Identify which cell holds the provided text, then report its [x, y] central coordinate. 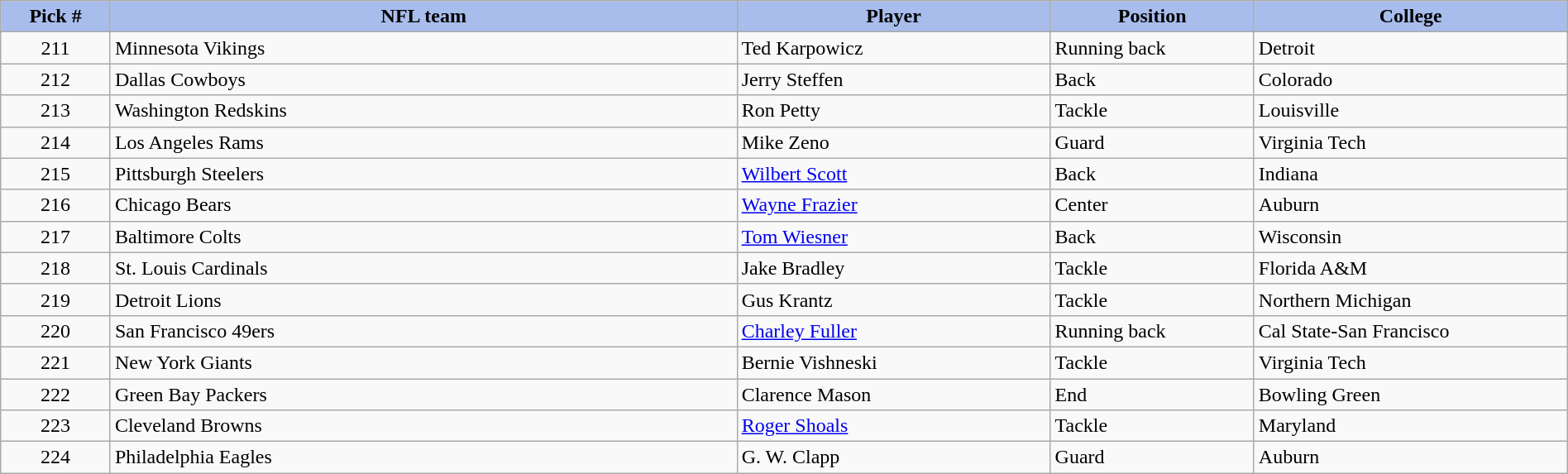
Dallas Cowboys [423, 79]
211 [56, 48]
217 [56, 237]
Philadelphia Eagles [423, 457]
212 [56, 79]
Cleveland Browns [423, 426]
Los Angeles Rams [423, 142]
Tom Wiesner [893, 237]
Louisville [1411, 111]
Clarence Mason [893, 395]
End [1152, 395]
Ron Petty [893, 111]
Player [893, 17]
Center [1152, 205]
Roger Shoals [893, 426]
Mike Zeno [893, 142]
Cal State-San Francisco [1411, 331]
Pick # [56, 17]
Ted Karpowicz [893, 48]
220 [56, 331]
221 [56, 362]
Bowling Green [1411, 395]
Northern Michigan [1411, 299]
214 [56, 142]
Pittsburgh Steelers [423, 174]
Jerry Steffen [893, 79]
Detroit [1411, 48]
222 [56, 395]
Indiana [1411, 174]
215 [56, 174]
Chicago Bears [423, 205]
213 [56, 111]
Wilbert Scott [893, 174]
San Francisco 49ers [423, 331]
New York Giants [423, 362]
Maryland [1411, 426]
Colorado [1411, 79]
Detroit Lions [423, 299]
Green Bay Packers [423, 395]
Gus Krantz [893, 299]
NFL team [423, 17]
Charley Fuller [893, 331]
223 [56, 426]
St. Louis Cardinals [423, 268]
Position [1152, 17]
219 [56, 299]
216 [56, 205]
Washington Redskins [423, 111]
Wayne Frazier [893, 205]
College [1411, 17]
Wisconsin [1411, 237]
Florida A&M [1411, 268]
Bernie Vishneski [893, 362]
G. W. Clapp [893, 457]
Jake Bradley [893, 268]
218 [56, 268]
Baltimore Colts [423, 237]
224 [56, 457]
Minnesota Vikings [423, 48]
